From the cell containing the given text, extract its center point as (x, y) coordinate. 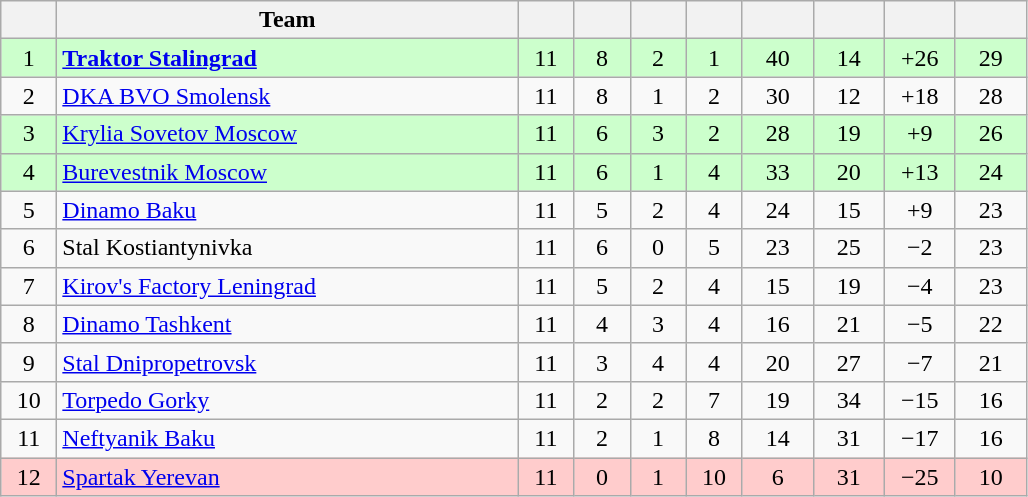
22 (990, 324)
29 (990, 58)
Stal Dnipropetrovsk (288, 362)
40 (778, 58)
27 (848, 362)
Burevestnik Moscow (288, 172)
DKA BVO Smolensk (288, 96)
Dinamo Tashkent (288, 324)
Neftyanik Baku (288, 438)
Team (288, 20)
Kirov's Factory Leningrad (288, 286)
+26 (920, 58)
9 (29, 362)
26 (990, 134)
+13 (920, 172)
Torpedo Gorky (288, 400)
Stal Kostiantynivka (288, 248)
Traktor Stalingrad (288, 58)
−7 (920, 362)
−15 (920, 400)
−5 (920, 324)
−4 (920, 286)
30 (778, 96)
Spartak Yerevan (288, 477)
34 (848, 400)
−2 (920, 248)
+18 (920, 96)
−17 (920, 438)
−25 (920, 477)
Krylia Sovetov Moscow (288, 134)
33 (778, 172)
25 (848, 248)
Dinamo Baku (288, 210)
